Provide the [X, Y] coordinate of the cell's center where the given text is located.  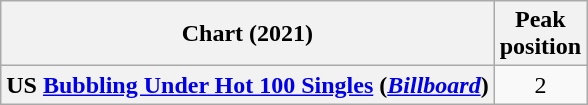
2 [540, 85]
Peakposition [540, 34]
US Bubbling Under Hot 100 Singles (Billboard) [248, 85]
Chart (2021) [248, 34]
